Provide the [X, Y] coordinate of the cell's center where the given text is located.  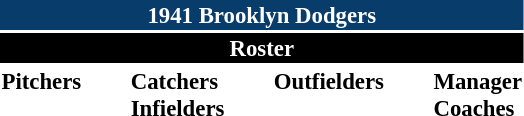
1941 Brooklyn Dodgers [262, 15]
Roster [262, 48]
